Extract the [X, Y] coordinate from the center of the cell holding the provided text.  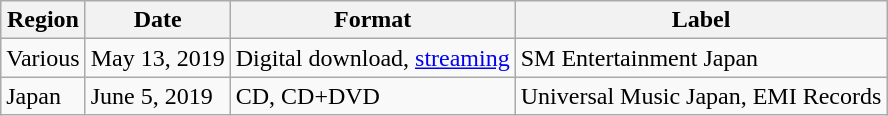
Label [701, 20]
Region [43, 20]
May 13, 2019 [158, 58]
Universal Music Japan, EMI Records [701, 96]
Japan [43, 96]
Various [43, 58]
SM Entertainment Japan [701, 58]
Digital download, streaming [372, 58]
Format [372, 20]
Date [158, 20]
June 5, 2019 [158, 96]
CD, CD+DVD [372, 96]
